Detect which cell encompasses the target text, then output its (X, Y) center coordinate. 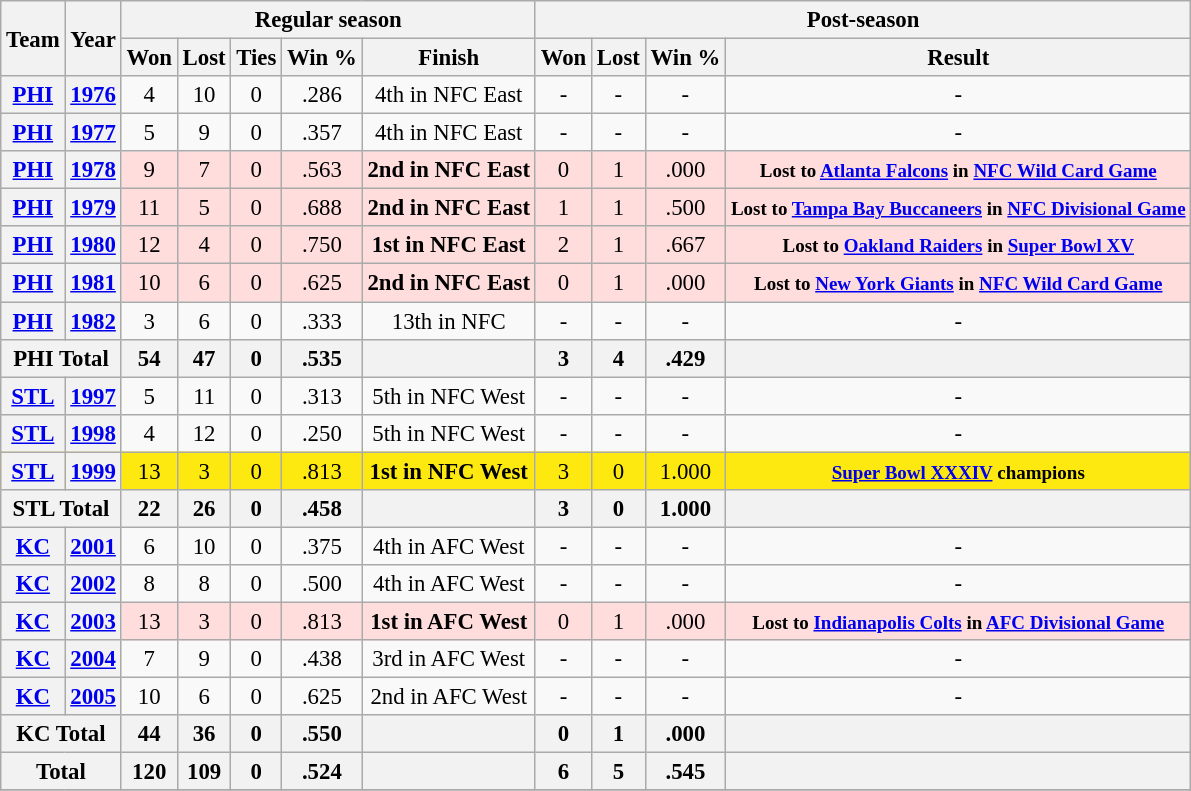
Lost to New York Giants in NFC Wild Card Game (958, 283)
Total (61, 772)
PHI Total (61, 358)
.438 (322, 659)
1977 (93, 133)
1976 (93, 95)
.524 (322, 772)
.535 (322, 358)
54 (149, 358)
STL Total (61, 509)
.333 (322, 321)
Lost to Oakland Raiders in Super Bowl XV (958, 245)
Lost to Tampa Bay Buccaneers in NFC Divisional Game (958, 208)
1st in AFC West (448, 621)
.313 (322, 396)
Year (93, 38)
2002 (93, 584)
Ties (256, 58)
13th in NFC (448, 321)
Finish (448, 58)
Team (33, 38)
KC Total (61, 734)
Lost to Indianapolis Colts in AFC Divisional Game (958, 621)
1982 (93, 321)
36 (204, 734)
1978 (93, 170)
1997 (93, 396)
2005 (93, 697)
2001 (93, 546)
.563 (322, 170)
.357 (322, 133)
1981 (93, 283)
.286 (322, 95)
1999 (93, 471)
Post-season (863, 20)
26 (204, 509)
.545 (685, 772)
1st in NFC West (448, 471)
2003 (93, 621)
.250 (322, 433)
1st in NFC East (448, 245)
47 (204, 358)
3rd in AFC West (448, 659)
2nd in AFC West (448, 697)
120 (149, 772)
Result (958, 58)
.458 (322, 509)
2004 (93, 659)
22 (149, 509)
.429 (685, 358)
.667 (685, 245)
Super Bowl XXXIV champions (958, 471)
Lost to Atlanta Falcons in NFC Wild Card Game (958, 170)
.688 (322, 208)
1980 (93, 245)
Regular season (328, 20)
1979 (93, 208)
44 (149, 734)
.550 (322, 734)
1998 (93, 433)
2 (563, 245)
109 (204, 772)
.750 (322, 245)
.375 (322, 546)
